From the cell containing the given text, extract its center point as [X, Y] coordinate. 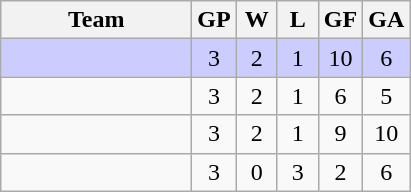
5 [386, 96]
GF [340, 20]
0 [256, 172]
9 [340, 134]
GA [386, 20]
Team [96, 20]
GP [214, 20]
W [256, 20]
L [298, 20]
